Return the [X, Y] coordinate for the center point of the cell that contains the specified text.  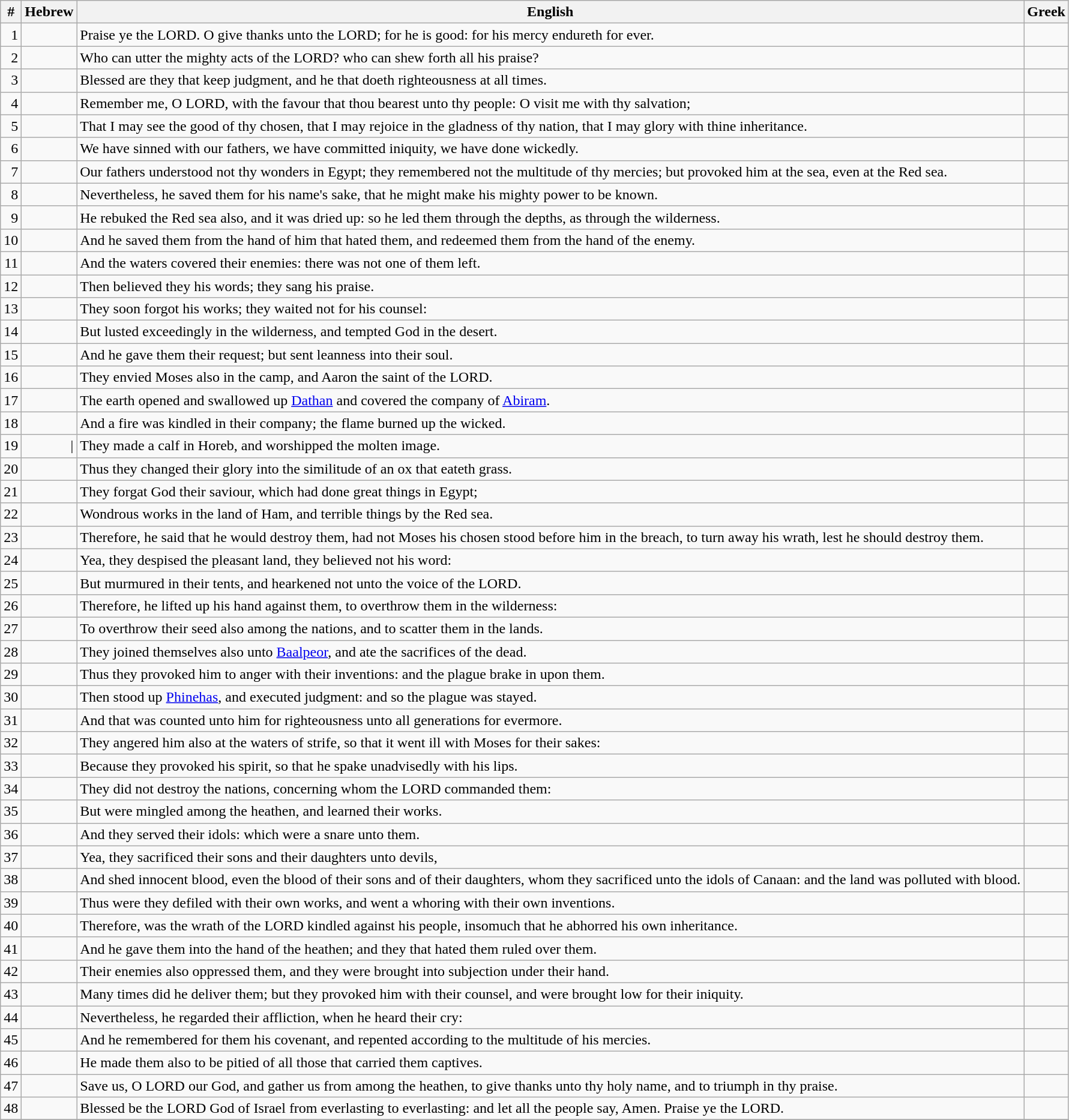
Hebrew [49, 12]
31 [11, 720]
They did not destroy the nations, concerning whom the LORD commanded them: [550, 789]
28 [11, 651]
# [11, 12]
42 [11, 971]
21 [11, 492]
26 [11, 606]
English [550, 12]
15 [11, 355]
We have sinned with our fathers, we have committed iniquity, we have done wickedly. [550, 149]
8 [11, 194]
Because they provoked his spirit, so that he spake unadvisedly with his lips. [550, 766]
45 [11, 1040]
46 [11, 1063]
4 [11, 103]
They soon forgot his works; they waited not for his counsel: [550, 309]
33 [11, 766]
13 [11, 309]
And they served their idols: which were a snare unto them. [550, 834]
47 [11, 1086]
2 [11, 58]
3 [11, 80]
37 [11, 857]
25 [11, 583]
41 [11, 948]
And a fire was kindled in their company; the flame burned up the wicked. [550, 423]
9 [11, 217]
Remember me, O LORD, with the favour that thou bearest unto thy people: O visit me with thy salvation; [550, 103]
48 [11, 1109]
Our fathers understood not thy wonders in Egypt; they remembered not the multitude of thy mercies; but provoked him at the sea, even at the Red sea. [550, 172]
17 [11, 400]
They envied Moses also in the camp, and Aaron the saint of the LORD. [550, 378]
That I may see the good of thy chosen, that I may rejoice in the gladness of thy nation, that I may glory with thine inheritance. [550, 126]
They angered him also at the waters of strife, so that it went ill with Moses for their sakes: [550, 743]
10 [11, 240]
5 [11, 126]
11 [11, 263]
They joined themselves also unto Baalpeor, and ate the sacrifices of the dead. [550, 651]
18 [11, 423]
Wondrous works in the land of Ham, and terrible things by the Red sea. [550, 514]
But lusted exceedingly in the wilderness, and tempted God in the desert. [550, 332]
And the waters covered their enemies: there was not one of them left. [550, 263]
12 [11, 286]
And he saved them from the hand of him that hated them, and redeemed them from the hand of the enemy. [550, 240]
16 [11, 378]
6 [11, 149]
And that was counted unto him for righteousness unto all generations for evermore. [550, 720]
1 [11, 35]
40 [11, 926]
They made a calf in Horeb, and worshipped the molten image. [550, 446]
Save us, O LORD our God, and gather us from among the heathen, to give thanks unto thy holy name, and to triumph in thy praise. [550, 1086]
27 [11, 628]
Therefore, he lifted up his hand against them, to overthrow them in the wilderness: [550, 606]
23 [11, 537]
And he remembered for them his covenant, and repented according to the multitude of his mercies. [550, 1040]
22 [11, 514]
Many times did he deliver them; but they provoked him with their counsel, and were brought low for their iniquity. [550, 994]
The earth opened and swallowed up Dathan and covered the company of Abiram. [550, 400]
But were mingled among the heathen, and learned their works. [550, 811]
Yea, they despised the pleasant land, they believed not his word: [550, 560]
They forgat God their saviour, which had done great things in Egypt; [550, 492]
38 [11, 880]
Greek [1047, 12]
29 [11, 675]
He made them also to be pitied of all those that carried them captives. [550, 1063]
Who can utter the mighty acts of the LORD? who can shew forth all his praise? [550, 58]
Praise ye the LORD. O give thanks unto the LORD; for he is good: for his mercy endureth for ever. [550, 35]
36 [11, 834]
Their enemies also oppressed them, and they were brought into subjection under their hand. [550, 971]
Blessed are they that keep judgment, and he that doeth righteousness at all times. [550, 80]
30 [11, 697]
43 [11, 994]
Blessed be the LORD God of Israel from everlasting to everlasting: and let all the people say, Amen. Praise ye the LORD. [550, 1109]
And he gave them their request; but sent leanness into their soul. [550, 355]
Thus they provoked him to anger with their inventions: and the plague brake in upon them. [550, 675]
And he gave them into the hand of the heathen; and they that hated them ruled over them. [550, 948]
44 [11, 1017]
Thus were they defiled with their own works, and went a whoring with their own inventions. [550, 903]
But murmured in their tents, and hearkened not unto the voice of the LORD. [550, 583]
He rebuked the Red sea also, and it was dried up: so he led them through the depths, as through the wilderness. [550, 217]
32 [11, 743]
To overthrow their seed also among the nations, and to scatter them in the lands. [550, 628]
35 [11, 811]
Nevertheless, he saved them for his name's sake, that he might make his mighty power to be known. [550, 194]
| [49, 446]
Then stood up Phinehas, and executed judgment: and so the plague was stayed. [550, 697]
Nevertheless, he regarded their affliction, when he heard their cry: [550, 1017]
20 [11, 469]
Then believed they his words; they sang his praise. [550, 286]
39 [11, 903]
14 [11, 332]
24 [11, 560]
7 [11, 172]
34 [11, 789]
Yea, they sacrificed their sons and their daughters unto devils, [550, 857]
19 [11, 446]
Thus they changed their glory into the similitude of an ox that eateth grass. [550, 469]
Therefore, was the wrath of the LORD kindled against his people, insomuch that he abhorred his own inheritance. [550, 926]
